Identify which cell holds the provided text, then report its [x, y] central coordinate. 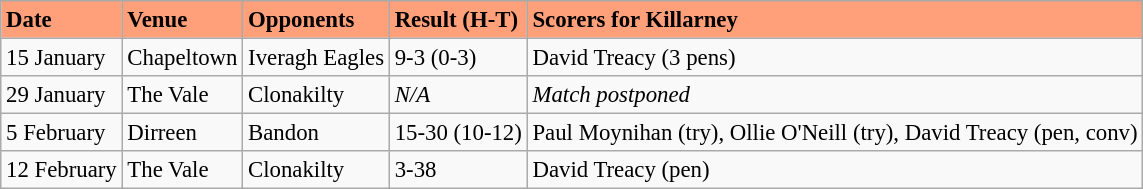
Iveragh Eagles [316, 57]
N/A [458, 94]
Paul Moynihan (try), Ollie O'Neill (try), David Treacy (pen, conv) [835, 132]
29 January [62, 94]
Result (H-T) [458, 19]
3-38 [458, 170]
15 January [62, 57]
9-3 (0-3) [458, 57]
Bandon [316, 132]
12 February [62, 170]
Opponents [316, 19]
David Treacy (3 pens) [835, 57]
Chapeltown [182, 57]
Venue [182, 19]
15-30 (10-12) [458, 132]
Date [62, 19]
5 February [62, 132]
Match postponed [835, 94]
Dirreen [182, 132]
Scorers for Killarney [835, 19]
David Treacy (pen) [835, 170]
